From the cell containing the given text, extract its center point as [X, Y] coordinate. 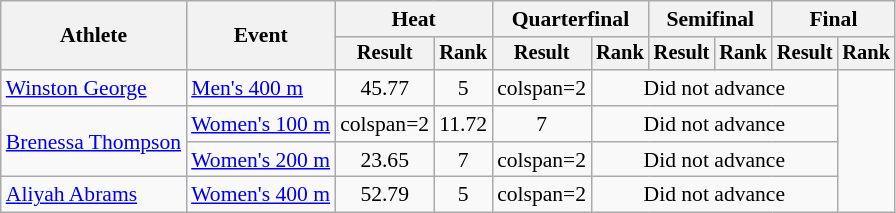
Athlete [94, 36]
Men's 400 m [260, 88]
Women's 100 m [260, 124]
23.65 [384, 160]
Quarterfinal [570, 19]
45.77 [384, 88]
11.72 [463, 124]
Women's 200 m [260, 160]
Semifinal [710, 19]
Aliyah Abrams [94, 195]
52.79 [384, 195]
Heat [414, 19]
Final [834, 19]
Winston George [94, 88]
Women's 400 m [260, 195]
Brenessa Thompson [94, 142]
Event [260, 36]
